Pinpoint the cell where the given text exists, returning its [X, Y] midpoint coordinate. 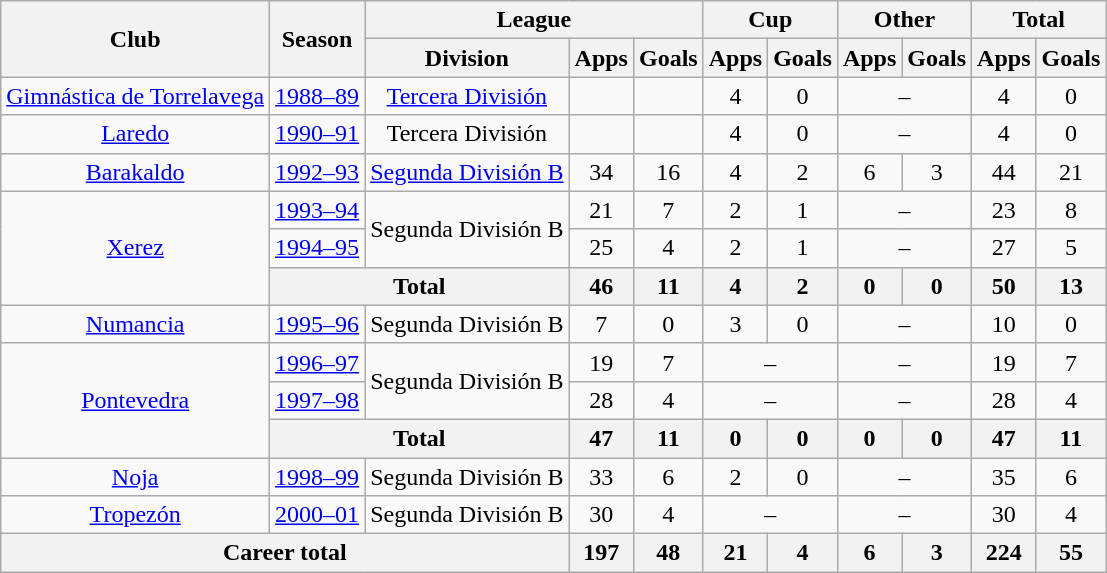
10 [1004, 324]
Tropezón [136, 515]
Laredo [136, 134]
Season [318, 39]
224 [1004, 553]
1990–91 [318, 134]
Barakaldo [136, 172]
Club [136, 39]
33 [601, 477]
1995–96 [318, 324]
Noja [136, 477]
5 [1071, 248]
Other [904, 20]
1988–89 [318, 96]
8 [1071, 210]
League [534, 20]
Pontevedra [136, 400]
1998–99 [318, 477]
35 [1004, 477]
1993–94 [318, 210]
50 [1004, 286]
2000–01 [318, 515]
44 [1004, 172]
27 [1004, 248]
13 [1071, 286]
48 [668, 553]
55 [1071, 553]
Numancia [136, 324]
1992–93 [318, 172]
1997–98 [318, 400]
Cup [770, 20]
1994–95 [318, 248]
Career total [285, 553]
1996–97 [318, 362]
25 [601, 248]
Gimnástica de Torrelavega [136, 96]
Xerez [136, 248]
23 [1004, 210]
34 [601, 172]
Division [467, 58]
46 [601, 286]
197 [601, 553]
16 [668, 172]
